Extract the [x, y] coordinate from the center of the cell holding the provided text.  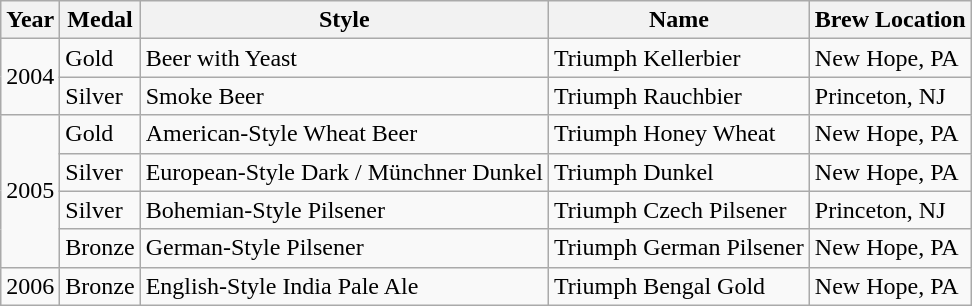
Style [344, 20]
Triumph German Pilsener [678, 248]
English-Style India Pale Ale [344, 286]
Triumph Honey Wheat [678, 134]
Year [30, 20]
Medal [100, 20]
Name [678, 20]
2006 [30, 286]
Smoke Beer [344, 96]
Triumph Dunkel [678, 172]
European-Style Dark / Münchner Dunkel [344, 172]
Beer with Yeast [344, 58]
Bohemian-Style Pilsener [344, 210]
German-Style Pilsener [344, 248]
American-Style Wheat Beer [344, 134]
Triumph Kellerbier [678, 58]
Triumph Czech Pilsener [678, 210]
Triumph Rauchbier [678, 96]
Brew Location [890, 20]
Triumph Bengal Gold [678, 286]
2004 [30, 77]
2005 [30, 191]
